Detect which cell encompasses the target text, then output its [X, Y] center coordinate. 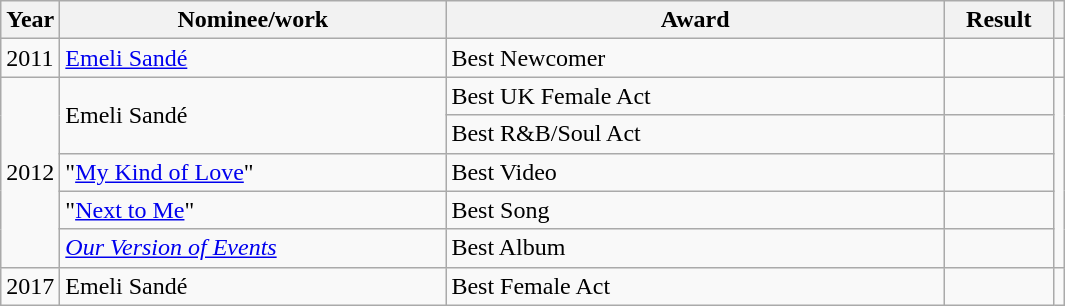
Best UK Female Act [696, 96]
Year [30, 20]
"Next to Me" [253, 210]
Best Album [696, 248]
Nominee/work [253, 20]
2012 [30, 172]
"My Kind of Love" [253, 172]
Best Newcomer [696, 58]
Award [696, 20]
2017 [30, 286]
Result [998, 20]
Best R&B/Soul Act [696, 134]
2011 [30, 58]
Best Video [696, 172]
Our Version of Events [253, 248]
Best Female Act [696, 286]
Best Song [696, 210]
